Determine the [x, y] coordinate at the center of the cell enclosing the given text.  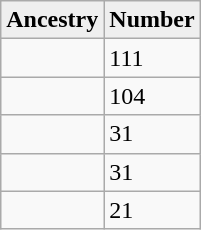
Ancestry [52, 20]
Number [152, 20]
104 [152, 96]
111 [152, 58]
21 [152, 210]
